Extract the [x, y] coordinate from the center of the cell holding the provided text.  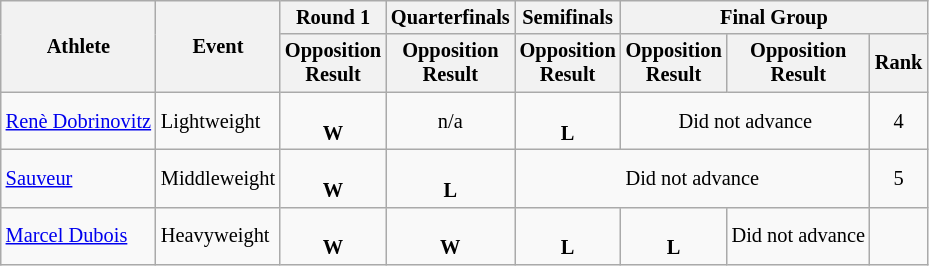
Marcel Dubois [78, 236]
5 [898, 178]
Final Group [774, 17]
Sauveur [78, 178]
Lightweight [218, 121]
Renè Dobrinovitz [78, 121]
Rank [898, 63]
Event [218, 46]
Middleweight [218, 178]
Athlete [78, 46]
Heavyweight [218, 236]
Semifinals [568, 17]
Round 1 [333, 17]
n/a [450, 121]
Quarterfinals [450, 17]
4 [898, 121]
